Output the (X, Y) coordinate of the center of the cell containing the given text.  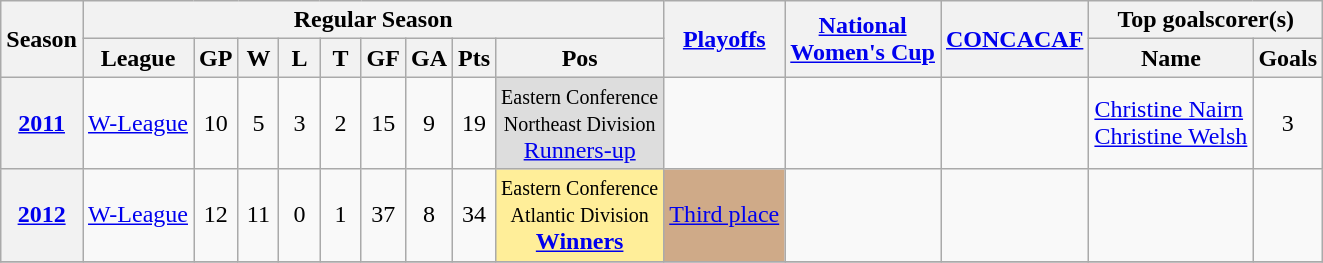
12 (216, 215)
9 (428, 123)
34 (474, 215)
CONCACAF (1014, 39)
1 (340, 215)
L (300, 58)
GP (216, 58)
5 (258, 123)
10 (216, 123)
Season (42, 39)
GF (383, 58)
NationalWomen's Cup (863, 39)
Top goalscorer(s) (1206, 20)
11 (258, 215)
Christine NairnChristine Welsh (1171, 123)
2011 (42, 123)
2 (340, 123)
8 (428, 215)
Regular Season (372, 20)
Eastern ConferenceNortheast DivisionRunners-up (580, 123)
0 (300, 215)
37 (383, 215)
Pos (580, 58)
Third place (724, 215)
T (340, 58)
League (138, 58)
2012 (42, 215)
GA (428, 58)
Eastern ConferenceAtlantic DivisionWinners (580, 215)
Name (1171, 58)
15 (383, 123)
W (258, 58)
19 (474, 123)
Pts (474, 58)
Goals (1288, 58)
Playoffs (724, 39)
